Identify which cell holds the provided text, then report its (x, y) central coordinate. 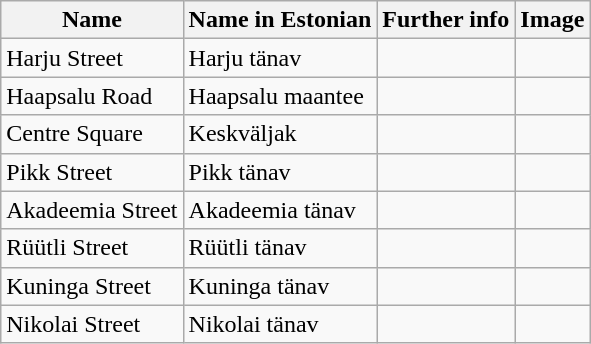
Centre Square (92, 134)
Pikk Street (92, 172)
Akadeemia tänav (280, 210)
Further info (446, 20)
Haapsalu maantee (280, 96)
Rüütli Street (92, 248)
Nikolai tänav (280, 324)
Akadeemia Street (92, 210)
Keskväljak (280, 134)
Harju Street (92, 58)
Kuninga Street (92, 286)
Haapsalu Road (92, 96)
Nikolai Street (92, 324)
Kuninga tänav (280, 286)
Pikk tänav (280, 172)
Name (92, 20)
Rüütli tänav (280, 248)
Harju tänav (280, 58)
Name in Estonian (280, 20)
Image (552, 20)
